Capture the cell that displays the provided text and extract its (x, y) central coordinate. 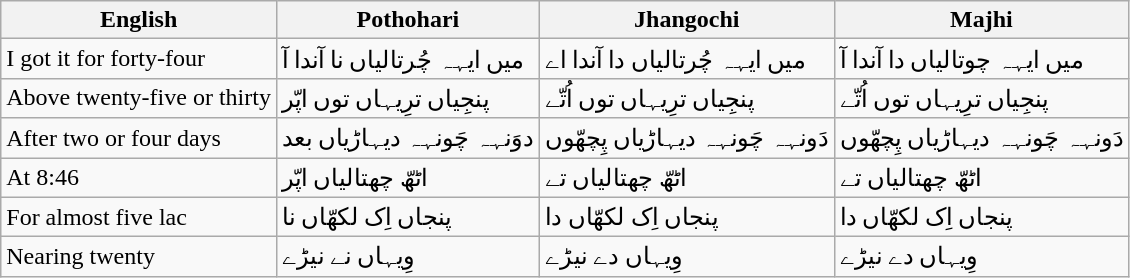
میں ایہہ چُرتالیاں نا آندا آ (408, 59)
پنجِیاں ترِیہاں توں اپّر (408, 98)
دوَنہہ چَونہہ دیہاڑیاں بعد (408, 138)
وِیہاں نے نیڑے (408, 257)
اٹھّ چھتالیاں اپّر (408, 178)
میں ایہہ چُرتالیاں دا آندا اے (686, 59)
Above twenty-five or thirty (139, 98)
After two or four days (139, 138)
I got it for forty-four (139, 59)
For almost five lac (139, 217)
English (139, 20)
پنجاں اِک لکھّاں نا (408, 217)
Nearing twenty (139, 257)
میں ایہہ چوتالیاں دا آندا آ (982, 59)
Pothohari (408, 20)
At 8:46 (139, 178)
Majhi (982, 20)
Jhangochi (686, 20)
